Return [X, Y] of the center of cell containing provided text 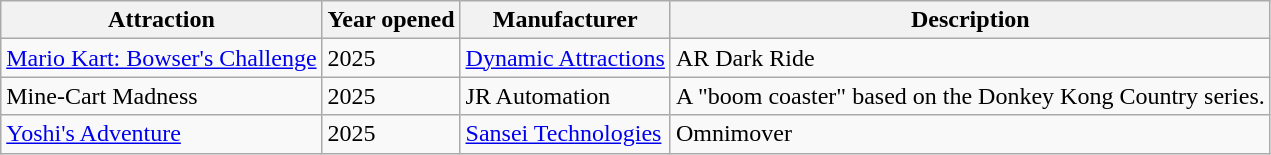
Year opened [391, 20]
Mario Kart: Bowser's Challenge [162, 58]
JR Automation [565, 96]
Sansei Technologies [565, 134]
Omnimover [970, 134]
Yoshi's Adventure [162, 134]
Manufacturer [565, 20]
Description [970, 20]
Attraction [162, 20]
A "boom coaster" based on the Donkey Kong Country series. [970, 96]
Mine-Cart Madness [162, 96]
Dynamic Attractions [565, 58]
AR Dark Ride [970, 58]
